For the text-containing cell, return its midpoint in [X, Y] coordinate format. 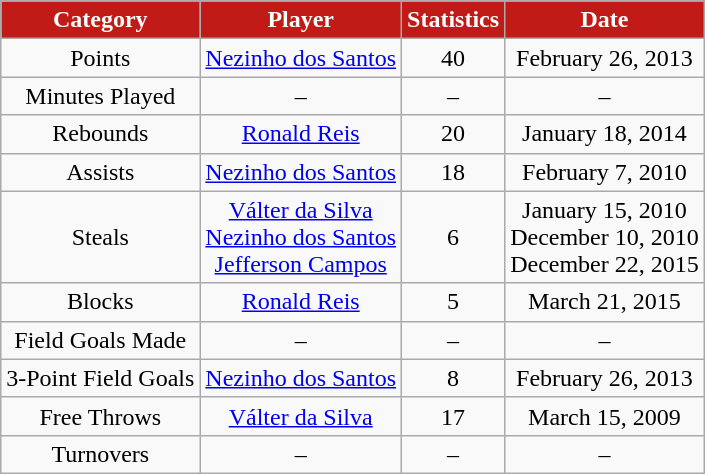
January 18, 2014 [605, 134]
Field Goals Made [100, 340]
January 15, 2010December 10, 2010December 22, 2015 [605, 237]
Válter da Silva [301, 416]
Válter da SilvaNezinho dos SantosJefferson Campos [301, 237]
Statistics [454, 20]
Rebounds [100, 134]
18 [454, 172]
Steals [100, 237]
5 [454, 302]
Blocks [100, 302]
40 [454, 58]
8 [454, 378]
Free Throws [100, 416]
Category [100, 20]
Points [100, 58]
6 [454, 237]
17 [454, 416]
3-Point Field Goals [100, 378]
20 [454, 134]
Assists [100, 172]
Date [605, 20]
March 21, 2015 [605, 302]
Player [301, 20]
Turnovers [100, 454]
February 7, 2010 [605, 172]
March 15, 2009 [605, 416]
Minutes Played [100, 96]
